Determine the (x, y) coordinate at the center of the cell enclosing the given text.  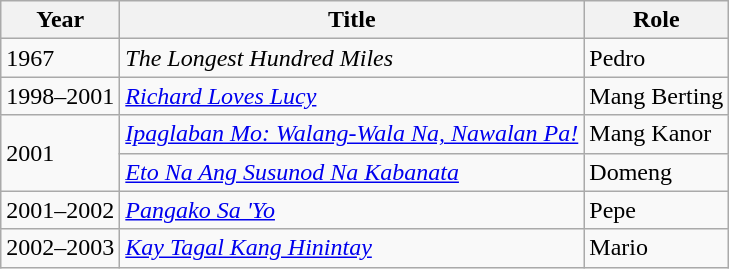
Pangako Sa 'Yo (352, 210)
The Longest Hundred Miles (352, 58)
Kay Tagal Kang Hinintay (352, 248)
Mang Kanor (656, 134)
Eto Na Ang Susunod Na Kabanata (352, 172)
Mang Berting (656, 96)
Year (60, 20)
1998–2001 (60, 96)
Mario (656, 248)
Domeng (656, 172)
2001 (60, 153)
2001–2002 (60, 210)
Ipaglaban Mo: Walang-Wala Na, Nawalan Pa! (352, 134)
2002–2003 (60, 248)
Richard Loves Lucy (352, 96)
Pedro (656, 58)
Pepe (656, 210)
Title (352, 20)
1967 (60, 58)
Role (656, 20)
